For the text-containing cell, return its midpoint in [X, Y] coordinate format. 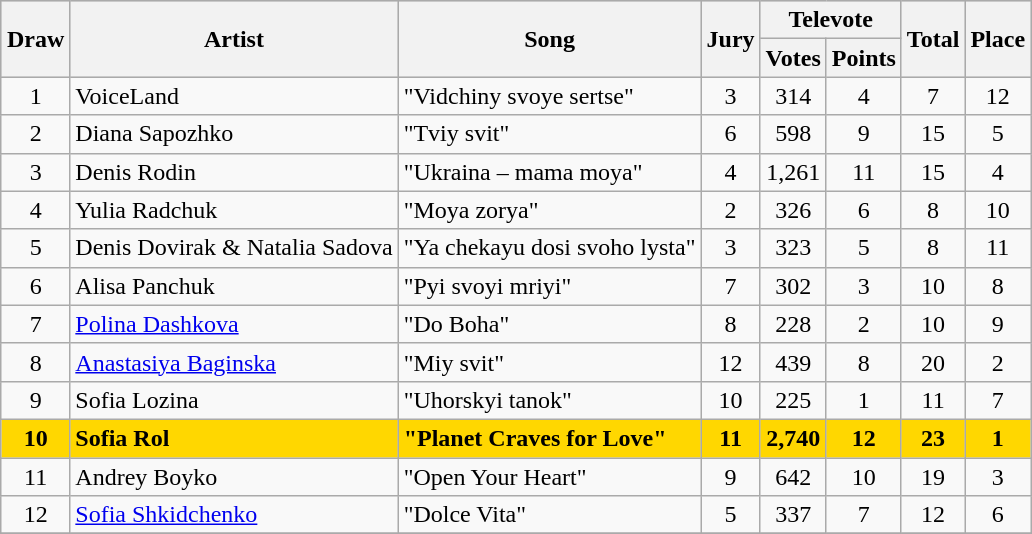
314 [793, 96]
1,261 [793, 172]
"Miy svit" [550, 362]
Sofia Lozina [234, 400]
Alisa Panchuk [234, 286]
"Pyi svoyi mriyi" [550, 286]
Sofia Shkidchenko [234, 515]
"Uhorskyi tanok" [550, 400]
19 [933, 477]
Yulia Radchuk [234, 210]
Denis Dovirak & Natalia Sadova [234, 248]
20 [933, 362]
23 [933, 438]
"Dolce Vita" [550, 515]
Total [933, 39]
Song [550, 39]
"Do Boha" [550, 324]
"Open Your Heart" [550, 477]
Polina Dashkova [234, 324]
228 [793, 324]
VoiceLand [234, 96]
Televote [830, 20]
"Tviy svit" [550, 134]
326 [793, 210]
Anastasiya Baginska [234, 362]
Denis Rodin [234, 172]
"Ya chekayu dosi svoho lysta" [550, 248]
Artist [234, 39]
598 [793, 134]
Diana Sapozhko [234, 134]
2,740 [793, 438]
337 [793, 515]
Place [998, 39]
Jury [730, 39]
Points [864, 58]
302 [793, 286]
Andrey Boyko [234, 477]
439 [793, 362]
Sofia Rol [234, 438]
642 [793, 477]
"Planet Craves for Love" [550, 438]
"Ukraina – mama moya" [550, 172]
"Moya zorya" [550, 210]
Draw [35, 39]
"Vidchiny svoye sertse" [550, 96]
323 [793, 248]
225 [793, 400]
Votes [793, 58]
